Output the (X, Y) coordinate of the center of the cell containing the given text.  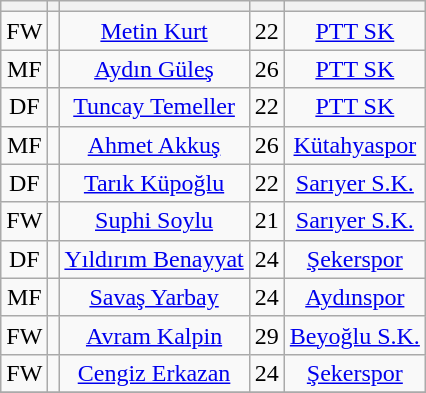
Kütahyaspor (354, 145)
29 (266, 335)
Suphi Soylu (154, 221)
Beyoğlu S.K. (354, 335)
Aydınspor (354, 297)
Savaş Yarbay (154, 297)
21 (266, 221)
Metin Kurt (154, 31)
Cengiz Erkazan (154, 373)
Avram Kalpin (154, 335)
Ahmet Akkuş (154, 145)
Tuncay Temeller (154, 107)
Aydın Güleş (154, 69)
Yıldırım Benayyat (154, 259)
Tarık Küpoğlu (154, 183)
